Detect which cell encompasses the target text, then output its (X, Y) center coordinate. 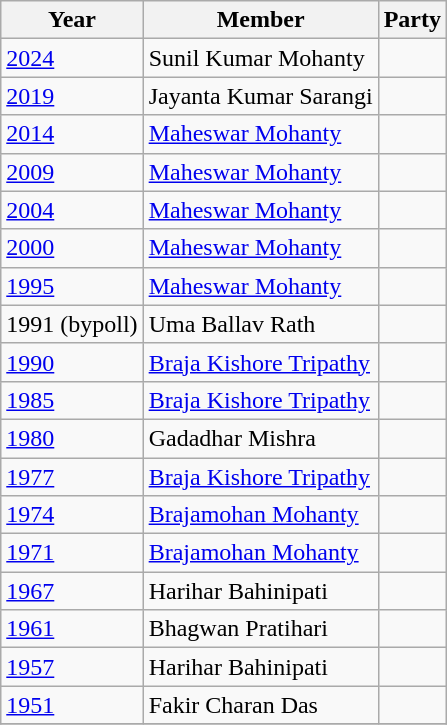
2004 (72, 210)
1991 (bypoll) (72, 324)
2014 (72, 134)
1985 (72, 400)
2000 (72, 248)
Gadadhar Mishra (260, 438)
1961 (72, 629)
1967 (72, 591)
Bhagwan Pratihari (260, 629)
Fakir Charan Das (260, 705)
1990 (72, 362)
1971 (72, 553)
2024 (72, 58)
Sunil Kumar Mohanty (260, 58)
Uma Ballav Rath (260, 324)
Member (260, 20)
2009 (72, 172)
1974 (72, 515)
2019 (72, 96)
1951 (72, 705)
1995 (72, 286)
Party (412, 20)
1957 (72, 667)
1980 (72, 438)
1977 (72, 477)
Jayanta Kumar Sarangi (260, 96)
Year (72, 20)
